Locate the cell with the specified text and output its (X, Y) center coordinate. 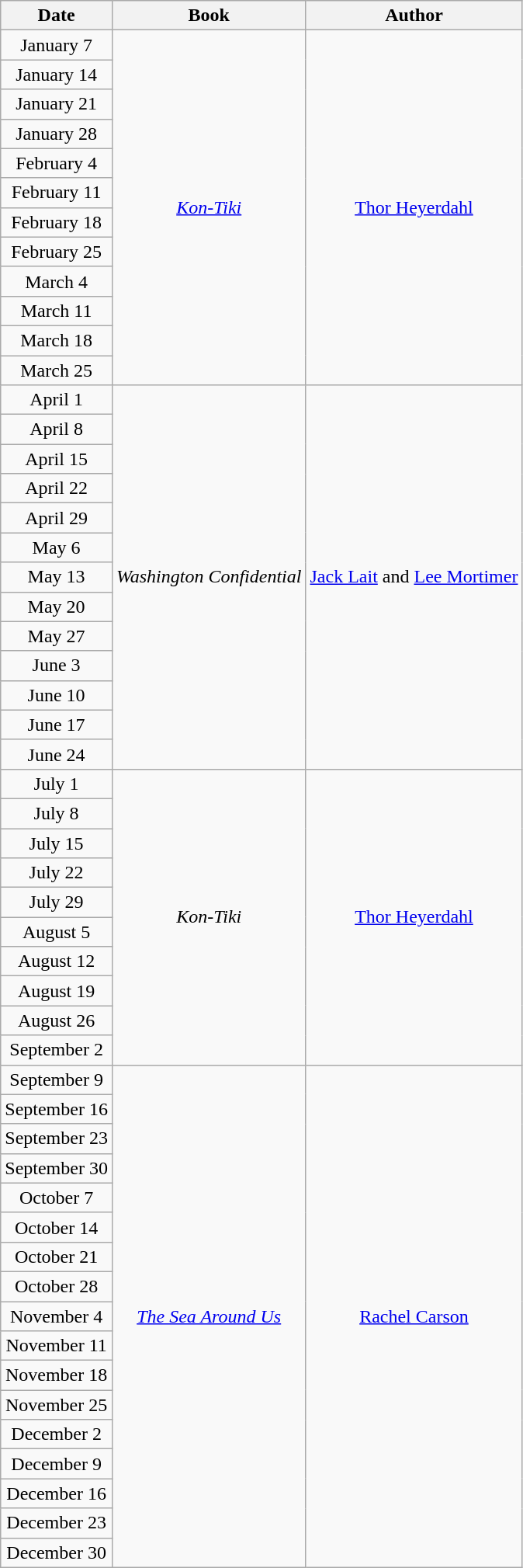
March 18 (57, 340)
June 24 (57, 754)
Rachel Carson (414, 1316)
Author (414, 16)
June 3 (57, 666)
Washington Confidential (209, 578)
December 16 (57, 1493)
February 18 (57, 222)
November 11 (57, 1346)
December 9 (57, 1464)
October 28 (57, 1286)
March 25 (57, 370)
November 18 (57, 1375)
August 26 (57, 1020)
February 25 (57, 252)
The Sea Around Us (209, 1316)
January 28 (57, 134)
January 21 (57, 104)
January 7 (57, 45)
November 4 (57, 1316)
July 8 (57, 813)
July 22 (57, 873)
March 11 (57, 311)
April 1 (57, 400)
February 4 (57, 163)
September 2 (57, 1050)
April 29 (57, 518)
September 9 (57, 1080)
February 11 (57, 193)
June 10 (57, 695)
May 6 (57, 548)
September 23 (57, 1139)
September 30 (57, 1168)
August 12 (57, 961)
October 14 (57, 1227)
December 30 (57, 1552)
October 21 (57, 1257)
April 22 (57, 488)
May 27 (57, 636)
April 15 (57, 459)
May 13 (57, 577)
March 4 (57, 281)
October 7 (57, 1198)
August 5 (57, 932)
Date (57, 16)
August 19 (57, 991)
May 20 (57, 607)
September 16 (57, 1109)
July 1 (57, 784)
December 2 (57, 1434)
January 14 (57, 75)
December 23 (57, 1523)
November 25 (57, 1405)
July 29 (57, 902)
July 15 (57, 843)
Jack Lait and Lee Mortimer (414, 578)
Book (209, 16)
June 17 (57, 725)
April 8 (57, 429)
